Extract the (x, y) coordinate from the center of the cell holding the provided text.  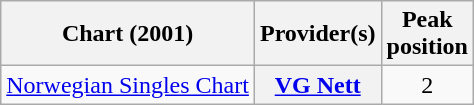
Peakposition (427, 34)
Chart (2001) (128, 34)
VG Nett (318, 85)
Norwegian Singles Chart (128, 85)
2 (427, 85)
Provider(s) (318, 34)
